From the cell containing the given text, extract its center point as [X, Y] coordinate. 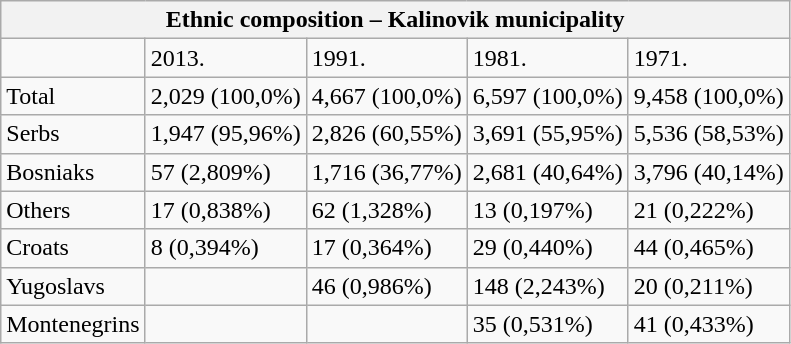
2013. [226, 58]
21 (0,222%) [708, 210]
3,691 (55,95%) [548, 134]
9,458 (100,0%) [708, 96]
1971. [708, 58]
62 (1,328%) [386, 210]
Montenegrins [73, 324]
17 (0,838%) [226, 210]
1991. [386, 58]
8 (0,394%) [226, 248]
3,796 (40,14%) [708, 172]
41 (0,433%) [708, 324]
29 (0,440%) [548, 248]
4,667 (100,0%) [386, 96]
1,947 (95,96%) [226, 134]
17 (0,364%) [386, 248]
2,826 (60,55%) [386, 134]
20 (0,211%) [708, 286]
13 (0,197%) [548, 210]
Serbs [73, 134]
35 (0,531%) [548, 324]
1,716 (36,77%) [386, 172]
148 (2,243%) [548, 286]
6,597 (100,0%) [548, 96]
44 (0,465%) [708, 248]
1981. [548, 58]
2,029 (100,0%) [226, 96]
2,681 (40,64%) [548, 172]
Bosniaks [73, 172]
Ethnic composition – Kalinovik municipality [396, 20]
46 (0,986%) [386, 286]
Others [73, 210]
Yugoslavs [73, 286]
57 (2,809%) [226, 172]
Croats [73, 248]
5,536 (58,53%) [708, 134]
Total [73, 96]
